Pinpoint the cell where the given text exists, returning its [x, y] midpoint coordinate. 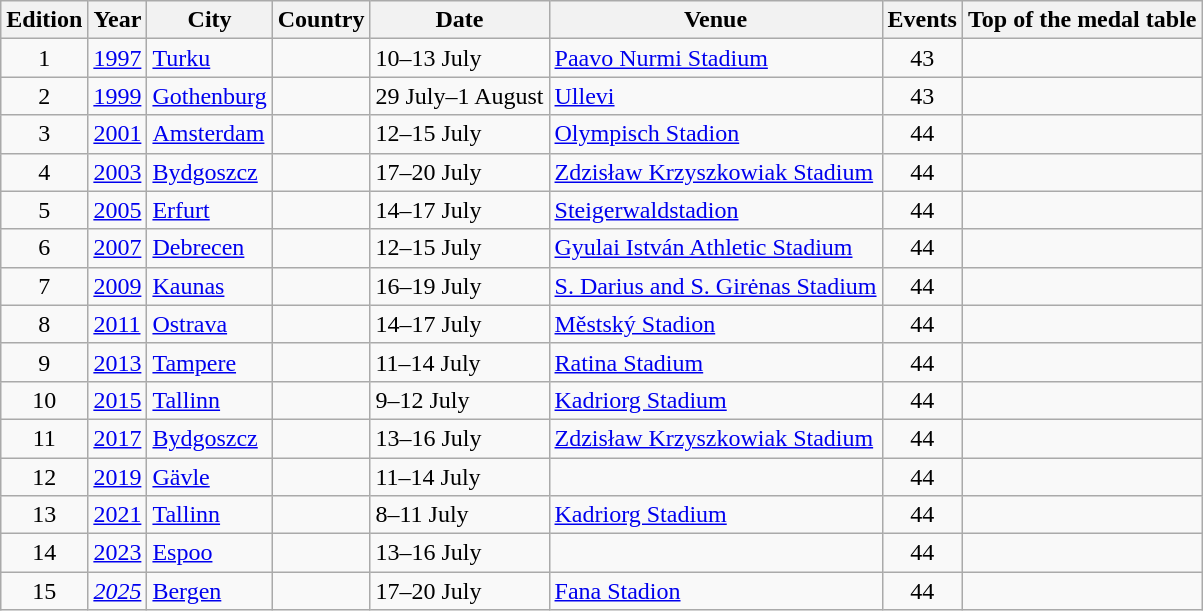
Olympisch Stadion [716, 134]
Date [460, 20]
Espoo [210, 553]
2015 [118, 400]
5 [44, 210]
2021 [118, 515]
City [210, 20]
2001 [118, 134]
2025 [118, 591]
S. Darius and S. Girėnas Stadium [716, 286]
6 [44, 248]
Paavo Nurmi Stadium [716, 58]
2005 [118, 210]
29 July–1 August [460, 96]
10–13 July [460, 58]
1997 [118, 58]
4 [44, 172]
11 [44, 438]
10 [44, 400]
Městský Stadion [716, 324]
Edition [44, 20]
Ullevi [716, 96]
Ratina Stadium [716, 362]
2003 [118, 172]
2023 [118, 553]
Erfurt [210, 210]
Year [118, 20]
3 [44, 134]
13 [44, 515]
Venue [716, 20]
Events [922, 20]
2013 [118, 362]
2009 [118, 286]
Amsterdam [210, 134]
1 [44, 58]
Tampere [210, 362]
2 [44, 96]
Gävle [210, 477]
Gyulai István Athletic Stadium [716, 248]
1999 [118, 96]
2019 [118, 477]
Kaunas [210, 286]
7 [44, 286]
Top of the medal table [1082, 20]
12 [44, 477]
9–12 July [460, 400]
2011 [118, 324]
2007 [118, 248]
2017 [118, 438]
8 [44, 324]
16–19 July [460, 286]
15 [44, 591]
Turku [210, 58]
Country [321, 20]
Gothenburg [210, 96]
9 [44, 362]
Debrecen [210, 248]
Bergen [210, 591]
14 [44, 553]
8–11 July [460, 515]
Fana Stadion [716, 591]
Steigerwaldstadion [716, 210]
Ostrava [210, 324]
